Extract the (X, Y) coordinate from the center of the cell holding the provided text.  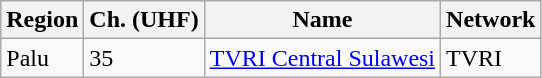
35 (144, 58)
Network (491, 20)
TVRI Central Sulawesi (322, 58)
Region (42, 20)
Name (322, 20)
Ch. (UHF) (144, 20)
TVRI (491, 58)
Palu (42, 58)
